Provide the [x, y] coordinate of the cell's center where the given text is located.  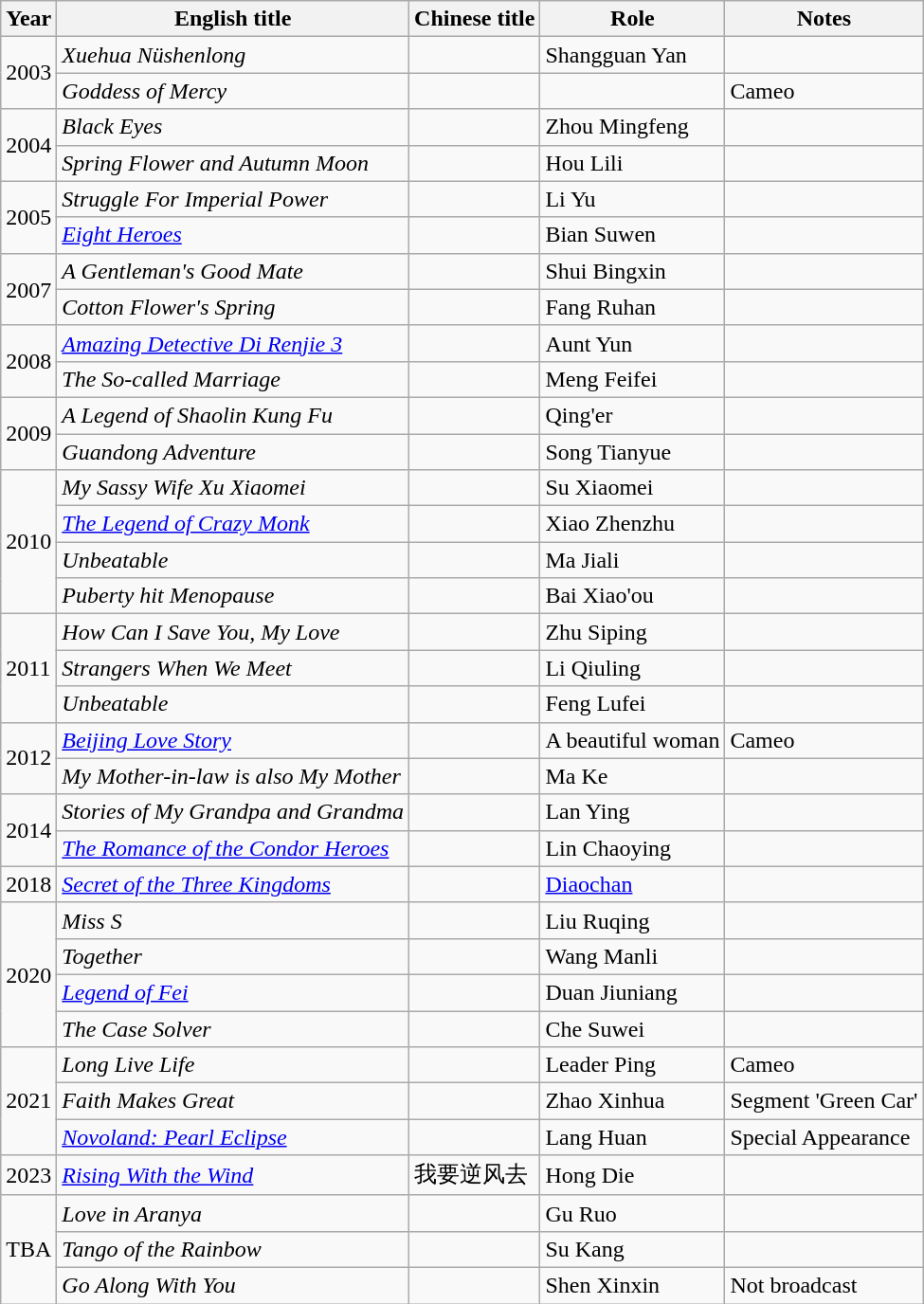
Beijing Love Story [233, 740]
Rising With the Wind [233, 1175]
Qing'er [633, 415]
2004 [28, 145]
Leader Ping [633, 1065]
Hou Lili [633, 163]
Shui Bingxin [633, 271]
Goddess of Mercy [233, 91]
Liu Ruqing [633, 920]
Special Appearance [824, 1137]
The Legend of Crazy Monk [233, 524]
A Gentleman's Good Mate [233, 271]
Miss S [233, 920]
Black Eyes [233, 127]
Che Suwei [633, 1028]
Ma Ke [633, 776]
Shen Xinxin [633, 1285]
Song Tianyue [633, 452]
Not broadcast [824, 1285]
The So-called Marriage [233, 379]
Feng Lufei [633, 704]
Long Live Life [233, 1065]
2003 [28, 73]
Lang Huan [633, 1137]
Li Qiuling [633, 668]
Diaochan [633, 884]
Wang Manli [633, 956]
2009 [28, 433]
Legend of Fei [233, 992]
Stories of My Grandpa and Grandma [233, 812]
Tango of the Rainbow [233, 1249]
我要逆风去 [475, 1175]
Xiao Zhenzhu [633, 524]
2014 [28, 830]
Bian Suwen [633, 235]
Amazing Detective Di Renjie 3 [233, 343]
Puberty hit Menopause [233, 596]
Zhou Mingfeng [633, 127]
Gu Ruo [633, 1213]
2007 [28, 289]
Lan Ying [633, 812]
Chinese title [475, 19]
Ma Jiali [633, 560]
Fang Ruhan [633, 307]
Guandong Adventure [233, 452]
2011 [28, 668]
Notes [824, 19]
2012 [28, 758]
TBA [28, 1249]
2018 [28, 884]
Zhu Siping [633, 632]
Xuehua Nüshenlong [233, 55]
Spring Flower and Autumn Moon [233, 163]
Strangers When We Meet [233, 668]
2023 [28, 1175]
Love in Aranya [233, 1213]
How Can I Save You, My Love [233, 632]
Zhao Xinhua [633, 1101]
Su Xiaomei [633, 488]
My Sassy Wife Xu Xiaomei [233, 488]
The Romance of the Condor Heroes [233, 848]
Lin Chaoying [633, 848]
Secret of the Three Kingdoms [233, 884]
Segment 'Green Car' [824, 1101]
Aunt Yun [633, 343]
Together [233, 956]
Li Yu [633, 199]
2005 [28, 217]
Duan Jiuniang [633, 992]
Year [28, 19]
Faith Makes Great [233, 1101]
A beautiful woman [633, 740]
Role [633, 19]
The Case Solver [233, 1028]
2020 [28, 974]
Novoland: Pearl Eclipse [233, 1137]
Meng Feifei [633, 379]
A Legend of Shaolin Kung Fu [233, 415]
My Mother-in-law is also My Mother [233, 776]
Shangguan Yan [633, 55]
Su Kang [633, 1249]
English title [233, 19]
Cotton Flower's Spring [233, 307]
2010 [28, 542]
Bai Xiao'ou [633, 596]
Eight Heroes [233, 235]
2021 [28, 1101]
Hong Die [633, 1175]
2008 [28, 361]
Struggle For Imperial Power [233, 199]
Go Along With You [233, 1285]
